Find where the given text appears and provide that cell's center as (x, y) coordinate. 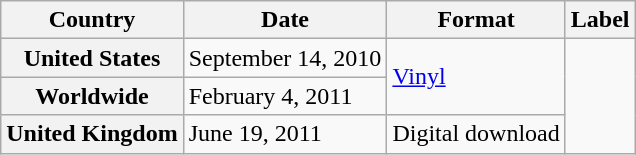
Date (285, 20)
United States (92, 58)
Label (600, 20)
September 14, 2010 (285, 58)
Format (476, 20)
June 19, 2011 (285, 134)
Country (92, 20)
Digital download (476, 134)
Worldwide (92, 96)
Vinyl (476, 77)
February 4, 2011 (285, 96)
United Kingdom (92, 134)
